Identify which cell holds the provided text, then report its [x, y] central coordinate. 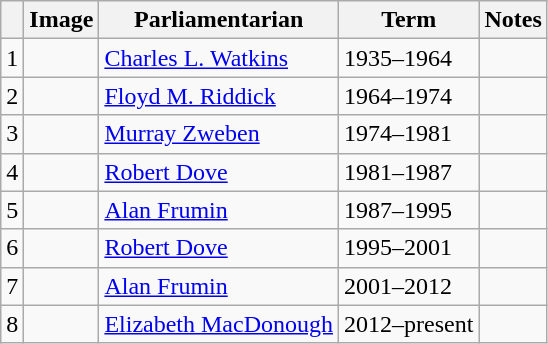
Image [62, 20]
2 [12, 96]
6 [12, 248]
7 [12, 286]
Floyd M. Riddick [219, 96]
5 [12, 210]
1974–1981 [409, 134]
Notes [513, 20]
8 [12, 324]
Elizabeth MacDonough [219, 324]
1935–1964 [409, 58]
1964–1974 [409, 96]
Parliamentarian [219, 20]
1981–1987 [409, 172]
Charles L. Watkins [219, 58]
2012–present [409, 324]
4 [12, 172]
1995–2001 [409, 248]
Term [409, 20]
Murray Zweben [219, 134]
2001–2012 [409, 286]
1987–1995 [409, 210]
3 [12, 134]
1 [12, 58]
